Identify which cell holds the provided text, then report its (x, y) central coordinate. 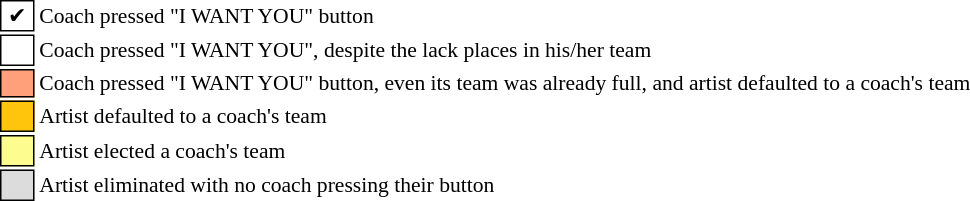
✔ (18, 16)
